For the text-containing cell, return its midpoint in [x, y] coordinate format. 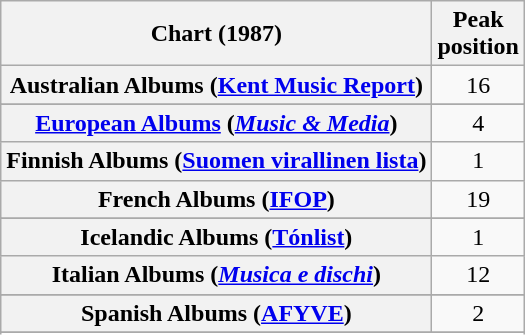
4 [478, 123]
Chart (1987) [216, 34]
Australian Albums (Kent Music Report) [216, 85]
2 [478, 313]
19 [478, 199]
Icelandic Albums (Tónlist) [216, 237]
Spanish Albums (AFYVE) [216, 313]
Italian Albums (Musica e dischi) [216, 275]
European Albums (Music & Media) [216, 123]
French Albums (IFOP) [216, 199]
Finnish Albums (Suomen virallinen lista) [216, 161]
16 [478, 85]
12 [478, 275]
Peakposition [478, 34]
